Determine the (x, y) coordinate at the center of the cell enclosing the given text.  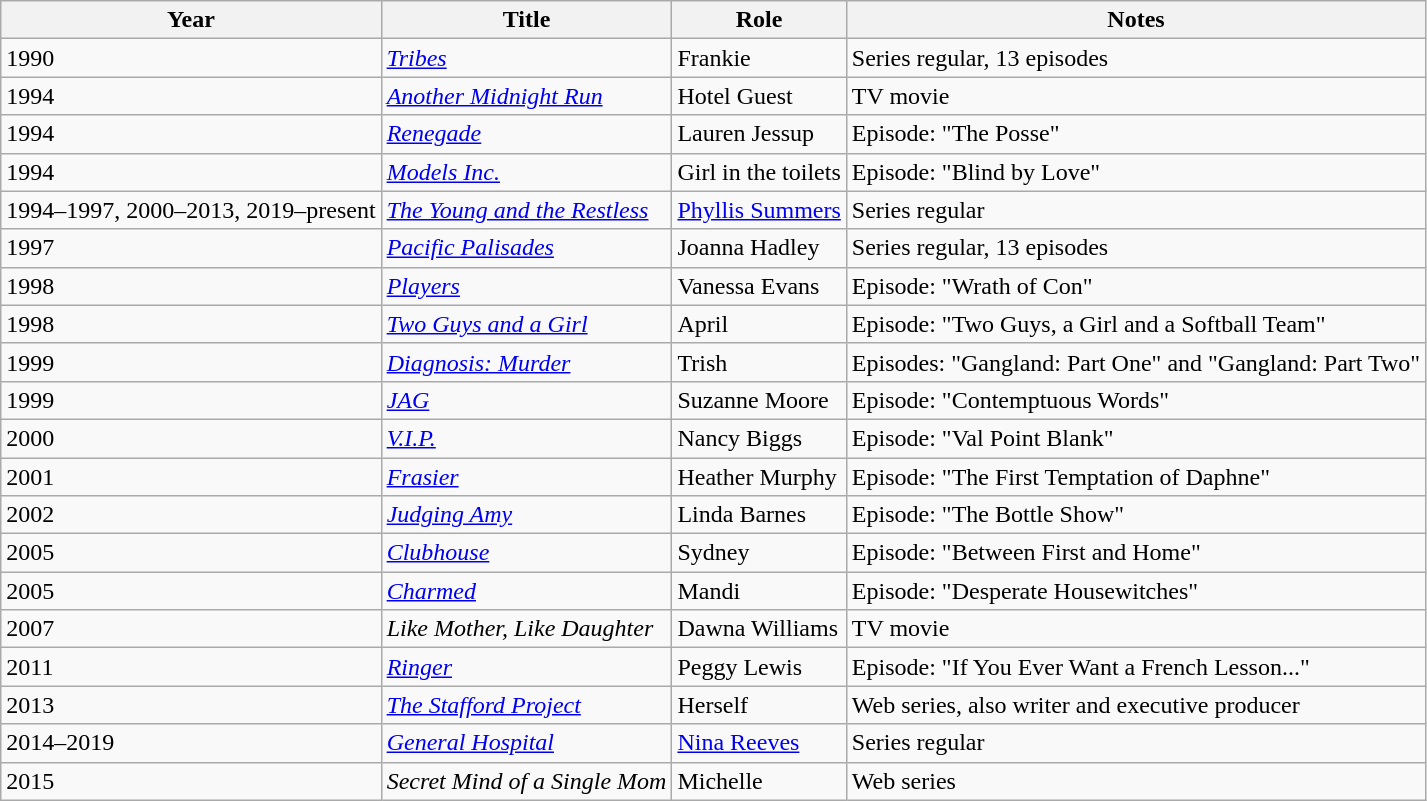
V.I.P. (526, 438)
2011 (191, 667)
Diagnosis: Murder (526, 362)
2013 (191, 705)
Michelle (759, 781)
Episode: "The Posse" (1136, 134)
Nancy Biggs (759, 438)
Episode: "Wrath of Con" (1136, 286)
2002 (191, 515)
JAG (526, 400)
Vanessa Evans (759, 286)
1997 (191, 248)
Episode: "Two Guys, a Girl and a Softball Team" (1136, 324)
The Young and the Restless (526, 210)
Title (526, 20)
The Stafford Project (526, 705)
Web series (1136, 781)
Ringer (526, 667)
Web series, also writer and executive producer (1136, 705)
April (759, 324)
Linda Barnes (759, 515)
Herself (759, 705)
2000 (191, 438)
Models Inc. (526, 172)
Sydney (759, 553)
Nina Reeves (759, 743)
Frasier (526, 477)
Episode: "If You Ever Want a French Lesson..." (1136, 667)
Peggy Lewis (759, 667)
Notes (1136, 20)
Pacific Palisades (526, 248)
Mandi (759, 591)
Heather Murphy (759, 477)
Episode: "Val Point Blank" (1136, 438)
Episode: "The Bottle Show" (1136, 515)
Tribes (526, 58)
Girl in the toilets (759, 172)
Players (526, 286)
Episode: "Blind by Love" (1136, 172)
Role (759, 20)
1990 (191, 58)
Another Midnight Run (526, 96)
Trish (759, 362)
Renegade (526, 134)
Episode: "Contemptuous Words" (1136, 400)
Lauren Jessup (759, 134)
2007 (191, 629)
2015 (191, 781)
Episodes: "Gangland: Part One" and "Gangland: Part Two" (1136, 362)
Two Guys and a Girl (526, 324)
General Hospital (526, 743)
Phyllis Summers (759, 210)
Clubhouse (526, 553)
Charmed (526, 591)
Episode: "Desperate Housewitches" (1136, 591)
Episode: "The First Temptation of Daphne" (1136, 477)
2001 (191, 477)
Hotel Guest (759, 96)
Like Mother, Like Daughter (526, 629)
1994–1997, 2000–2013, 2019–present (191, 210)
Joanna Hadley (759, 248)
Frankie (759, 58)
Episode: "Between First and Home" (1136, 553)
2014–2019 (191, 743)
Dawna Williams (759, 629)
Secret Mind of a Single Mom (526, 781)
Year (191, 20)
Suzanne Moore (759, 400)
Judging Amy (526, 515)
